Output the [X, Y] coordinate of the center of the cell containing the given text.  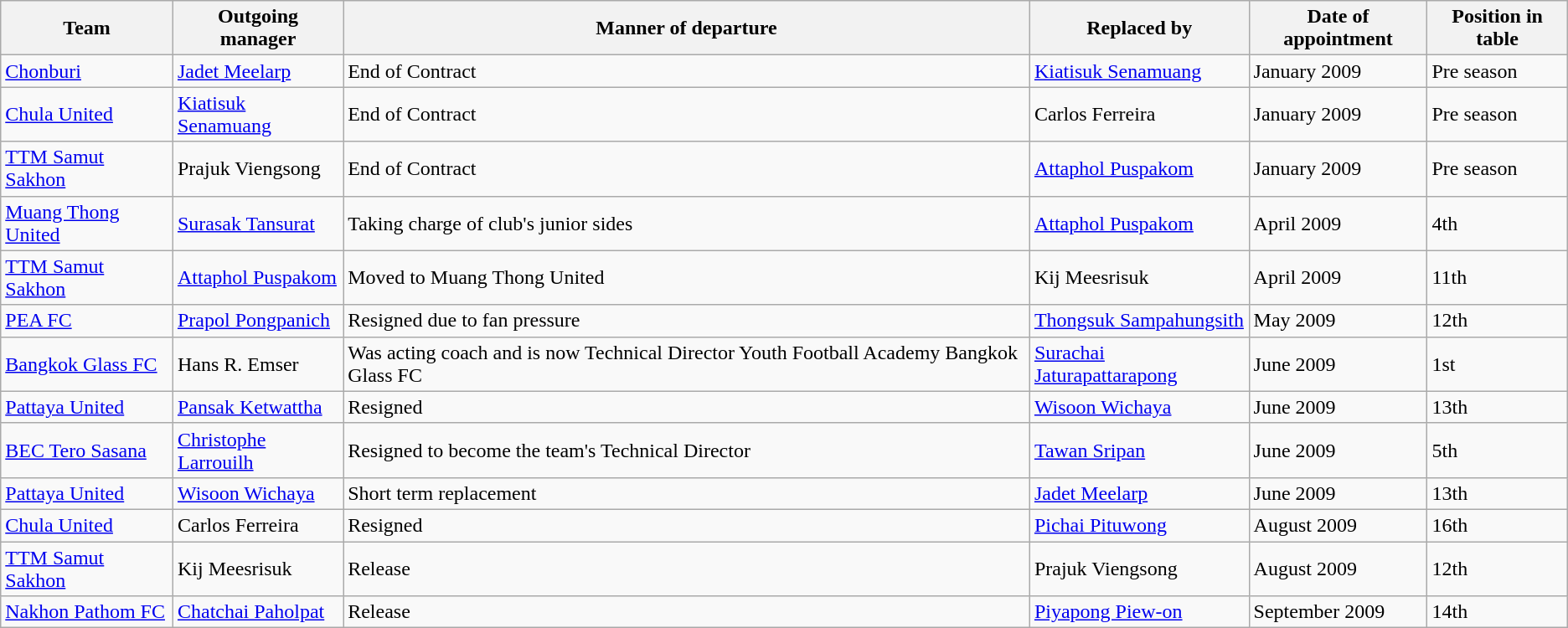
September 2009 [1338, 612]
Team [87, 28]
Chatchai Paholpat [258, 612]
Hans R. Emser [258, 363]
Surasak Tansurat [258, 223]
Chonburi [87, 71]
14th [1498, 612]
11th [1498, 278]
Resigned due to fan pressure [687, 321]
Replaced by [1139, 28]
Position in table [1498, 28]
Surachai Jaturapattarapong [1139, 363]
Christophe Larrouilh [258, 450]
Was acting coach and is now Technical Director Youth Football Academy Bangkok Glass FC [687, 363]
16th [1498, 525]
Tawan Sripan [1139, 450]
Pichai Pituwong [1139, 525]
Manner of departure [687, 28]
4th [1498, 223]
Outgoing manager [258, 28]
May 2009 [1338, 321]
Pansak Ketwattha [258, 407]
1st [1498, 363]
Piyapong Piew-on [1139, 612]
Prapol Pongpanich [258, 321]
Date of appointment [1338, 28]
Thongsuk Sampahungsith [1139, 321]
Moved to Muang Thong United [687, 278]
Muang Thong United [87, 223]
BEC Tero Sasana [87, 450]
Short term replacement [687, 493]
PEA FC [87, 321]
Nakhon Pathom FC [87, 612]
Resigned to become the team's Technical Director [687, 450]
5th [1498, 450]
Bangkok Glass FC [87, 363]
Taking charge of club's junior sides [687, 223]
